From the cell containing the given text, extract its center point as (X, Y) coordinate. 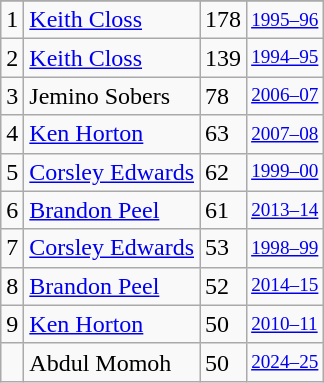
1995–96 (285, 20)
6 (12, 210)
139 (224, 58)
53 (224, 248)
5 (12, 172)
Jemino Sobers (112, 96)
61 (224, 210)
1999–00 (285, 172)
3 (12, 96)
2024–25 (285, 362)
1994–95 (285, 58)
7 (12, 248)
2007–08 (285, 134)
52 (224, 286)
9 (12, 324)
Abdul Momoh (112, 362)
78 (224, 96)
4 (12, 134)
178 (224, 20)
2014–15 (285, 286)
2 (12, 58)
8 (12, 286)
63 (224, 134)
2010–11 (285, 324)
62 (224, 172)
2013–14 (285, 210)
2006–07 (285, 96)
1 (12, 20)
1998–99 (285, 248)
